Determine the (X, Y) coordinate at the center of the cell enclosing the given text.  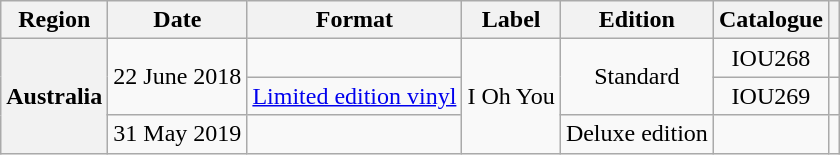
Limited edition vinyl (354, 96)
Australia (54, 96)
Format (354, 20)
Standard (636, 77)
Region (54, 20)
Label (511, 20)
I Oh You (511, 96)
Deluxe edition (636, 134)
31 May 2019 (178, 134)
22 June 2018 (178, 77)
Catalogue (770, 20)
IOU269 (770, 96)
Date (178, 20)
IOU268 (770, 58)
Edition (636, 20)
